Scan for the cell matching the given text and deliver its (X, Y) coordinate at center. 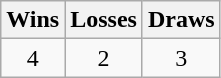
Draws (181, 20)
2 (104, 58)
4 (33, 58)
Wins (33, 20)
Losses (104, 20)
3 (181, 58)
